From the cell containing the given text, extract its center point as (X, Y) coordinate. 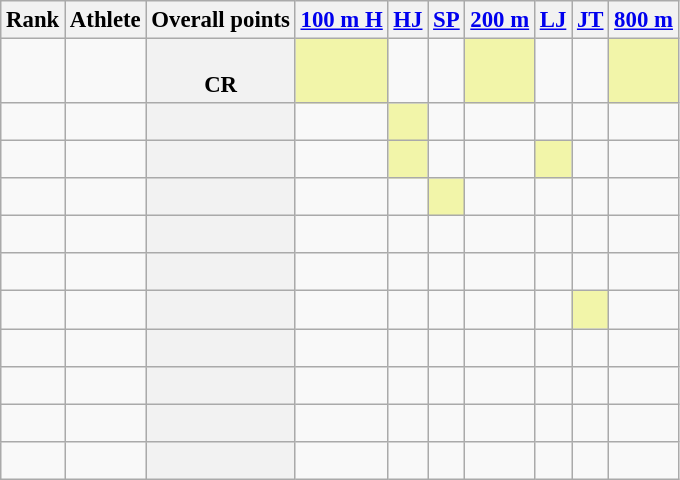
Rank (33, 20)
100 m H (342, 20)
HJ (408, 20)
CR (220, 72)
JT (590, 20)
Athlete (106, 20)
Overall points (220, 20)
200 m (500, 20)
800 m (644, 20)
LJ (552, 20)
SP (446, 20)
